Locate the cell with the specified text and output its (x, y) center coordinate. 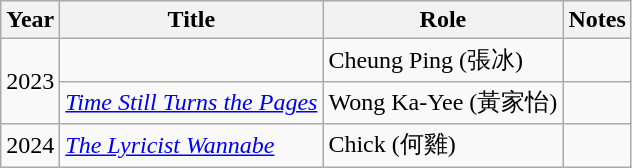
Wong Ka-Yee (黃家怡) (443, 102)
Role (443, 20)
Title (192, 20)
Year (30, 20)
Chick (何雞) (443, 146)
2024 (30, 146)
2023 (30, 82)
Notes (597, 20)
Cheung Ping (張冰) (443, 60)
Time Still Turns the Pages (192, 102)
The Lyricist Wannabe (192, 146)
